From the cell containing the given text, extract its center point as [x, y] coordinate. 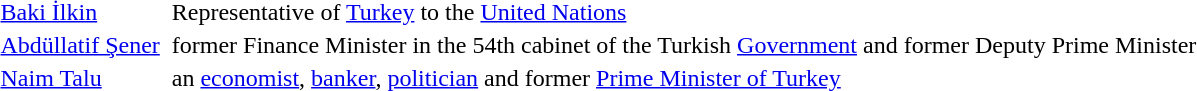
former Finance Minister in the 54th cabinet of the Turkish Government and former Deputy Prime Minister [684, 45]
